Scan for the cell matching the given text and deliver its (x, y) coordinate at center. 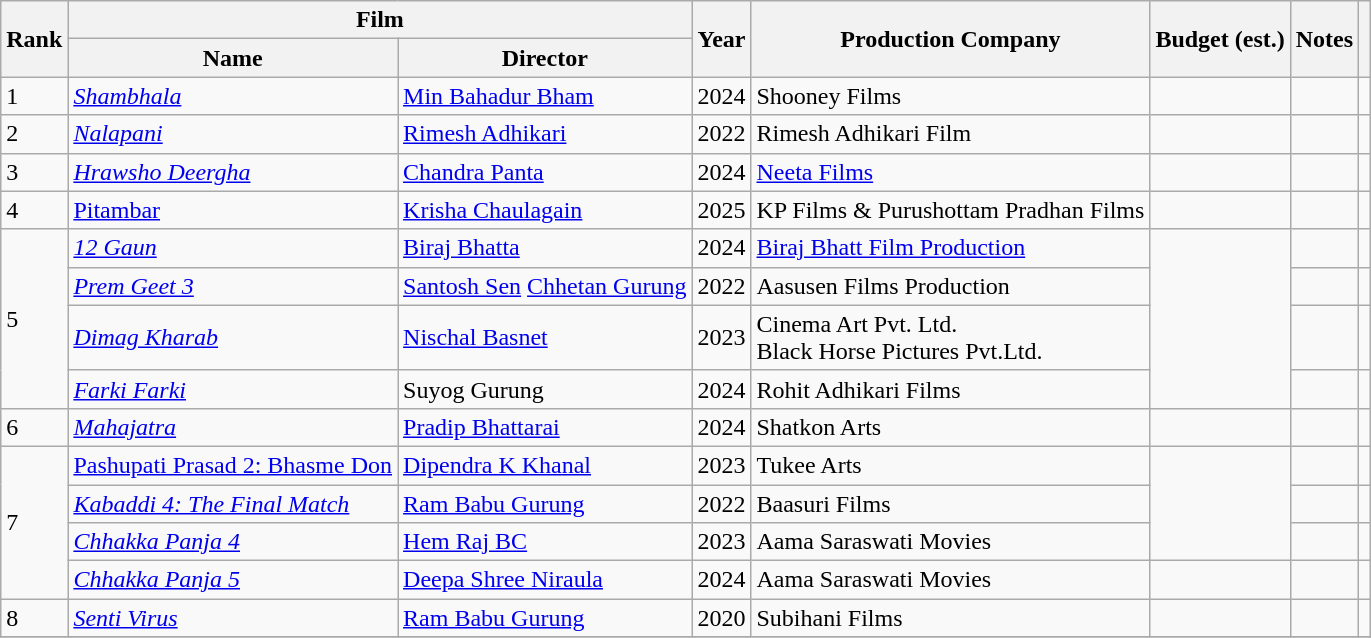
Nischal Basnet (545, 338)
Prem Geet 3 (233, 286)
KP Films & Purushottam Pradhan Films (950, 210)
2025 (722, 210)
Rimesh Adhikari Film (950, 134)
Pradip Bhattarai (545, 427)
Biraj Bhatta (545, 248)
2020 (722, 618)
Chhakka Panja 5 (233, 580)
Neeta Films (950, 172)
Baasuri Films (950, 503)
Hrawsho Deergha (233, 172)
3 (34, 172)
Subihani Films (950, 618)
Pitambar (233, 210)
Film (380, 20)
Shooney Films (950, 96)
Production Company (950, 39)
Dimag Kharab (233, 338)
Senti Virus (233, 618)
Year (722, 39)
Santosh Sen Chhetan Gurung (545, 286)
2 (34, 134)
Shatkon Arts (950, 427)
12 Gaun (233, 248)
Aasusen Films Production (950, 286)
Rimesh Adhikari (545, 134)
Biraj Bhatt Film Production (950, 248)
5 (34, 318)
Pashupati Prasad 2: Bhasme Don (233, 465)
Min Bahadur Bham (545, 96)
Krisha Chaulagain (545, 210)
Hem Raj BC (545, 542)
Notes (1324, 39)
Suyog Gurung (545, 389)
Name (233, 58)
Deepa Shree Niraula (545, 580)
Mahajatra (233, 427)
Farki Farki (233, 389)
Tukee Arts (950, 465)
Dipendra K Khanal (545, 465)
Director (545, 58)
Nalapani (233, 134)
Shambhala (233, 96)
Chandra Panta (545, 172)
Rohit Adhikari Films (950, 389)
1 (34, 96)
6 (34, 427)
Kabaddi 4: The Final Match (233, 503)
Chhakka Panja 4 (233, 542)
8 (34, 618)
4 (34, 210)
Rank (34, 39)
7 (34, 522)
Budget (est.) (1220, 39)
Cinema Art Pvt. Ltd.Black Horse Pictures Pvt.Ltd. (950, 338)
